Locate the cell with the specified text and output its (x, y) center coordinate. 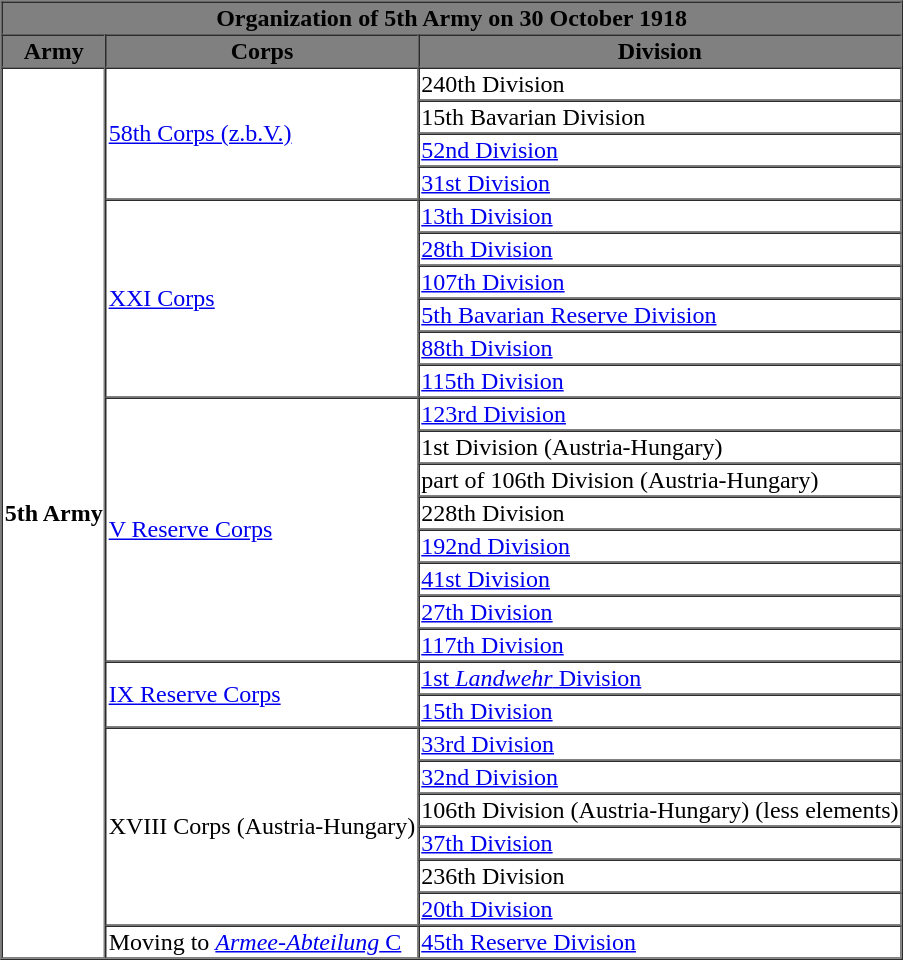
IX Reserve Corps (262, 695)
1st Division (Austria-Hungary) (660, 446)
32nd Division (660, 776)
107th Division (660, 282)
27th Division (660, 612)
20th Division (660, 908)
15th Division (660, 710)
117th Division (660, 644)
15th Bavarian Division (660, 116)
Division (660, 50)
52nd Division (660, 150)
115th Division (660, 380)
XVIII Corps (Austria-Hungary) (262, 827)
88th Division (660, 348)
XXI Corps (262, 299)
Army (54, 50)
41st Division (660, 578)
123rd Division (660, 414)
33rd Division (660, 744)
Organization of 5th Army on 30 October 1918 (452, 18)
V Reserve Corps (262, 530)
13th Division (660, 216)
240th Division (660, 84)
228th Division (660, 512)
Moving to Armee-Abteilung C (262, 942)
1st Landwehr Division (660, 678)
31st Division (660, 182)
106th Division (Austria-Hungary) (less elements) (660, 810)
37th Division (660, 842)
5th Army (54, 514)
part of 106th Division (Austria-Hungary) (660, 480)
5th Bavarian Reserve Division (660, 314)
Corps (262, 50)
28th Division (660, 248)
192nd Division (660, 546)
236th Division (660, 876)
45th Reserve Division (660, 942)
58th Corps (z.b.V.) (262, 134)
